Output the [x, y] coordinate of the center of the cell containing the given text.  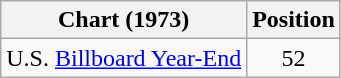
Position [294, 20]
U.S. Billboard Year-End [124, 58]
52 [294, 58]
Chart (1973) [124, 20]
